Output the (x, y) coordinate of the center of the cell containing the given text.  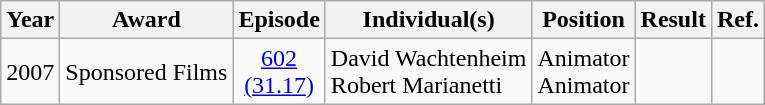
Position (584, 20)
Result (673, 20)
602 (31.17) (279, 72)
Award (146, 20)
Animator Animator (584, 72)
2007 (30, 72)
Ref. (738, 20)
David Wachtenheim Robert Marianetti (428, 72)
Sponsored Films (146, 72)
Episode (279, 20)
Year (30, 20)
Individual(s) (428, 20)
